Detect which cell encompasses the target text, then output its [X, Y] center coordinate. 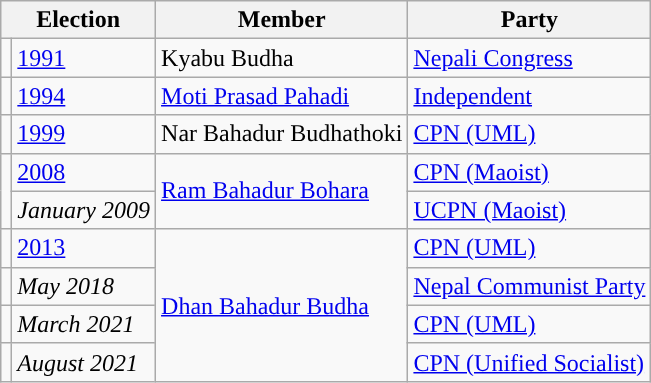
January 2009 [84, 210]
Member [282, 20]
May 2018 [84, 286]
Nar Bahadur Budhathoki [282, 134]
Election [78, 20]
1999 [84, 134]
Nepali Congress [530, 58]
2008 [84, 172]
Moti Prasad Pahadi [282, 96]
UCPN (Maoist) [530, 210]
August 2021 [84, 362]
Ram Bahadur Bohara [282, 191]
Nepal Communist Party [530, 286]
2013 [84, 248]
Dhan Bahadur Budha [282, 305]
1994 [84, 96]
CPN (Maoist) [530, 172]
Independent [530, 96]
Party [530, 20]
Kyabu Budha [282, 58]
CPN (Unified Socialist) [530, 362]
March 2021 [84, 324]
1991 [84, 58]
